Find where the given text appears and provide that cell's center as (x, y) coordinate. 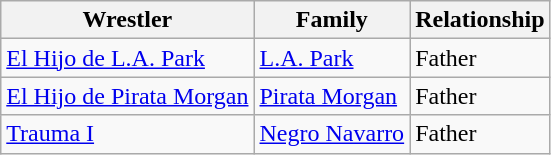
El Hijo de L.A. Park (128, 58)
Family (332, 20)
Relationship (480, 20)
El Hijo de Pirata Morgan (128, 96)
Trauma I (128, 134)
Wrestler (128, 20)
Pirata Morgan (332, 96)
Negro Navarro (332, 134)
L.A. Park (332, 58)
